Locate the cell with the specified text and output its [x, y] center coordinate. 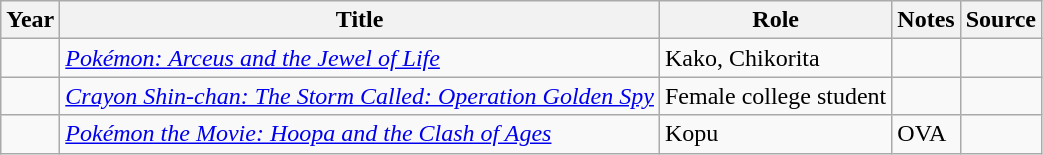
OVA [926, 134]
Female college student [775, 96]
Pokémon the Movie: Hoopa and the Clash of Ages [360, 134]
Role [775, 20]
Kako, Chikorita [775, 58]
Kopu [775, 134]
Crayon Shin-chan: The Storm Called: Operation Golden Spy [360, 96]
Year [30, 20]
Title [360, 20]
Source [1000, 20]
Notes [926, 20]
Pokémon: Arceus and the Jewel of Life [360, 58]
